Locate the cell with the specified text and output its [X, Y] center coordinate. 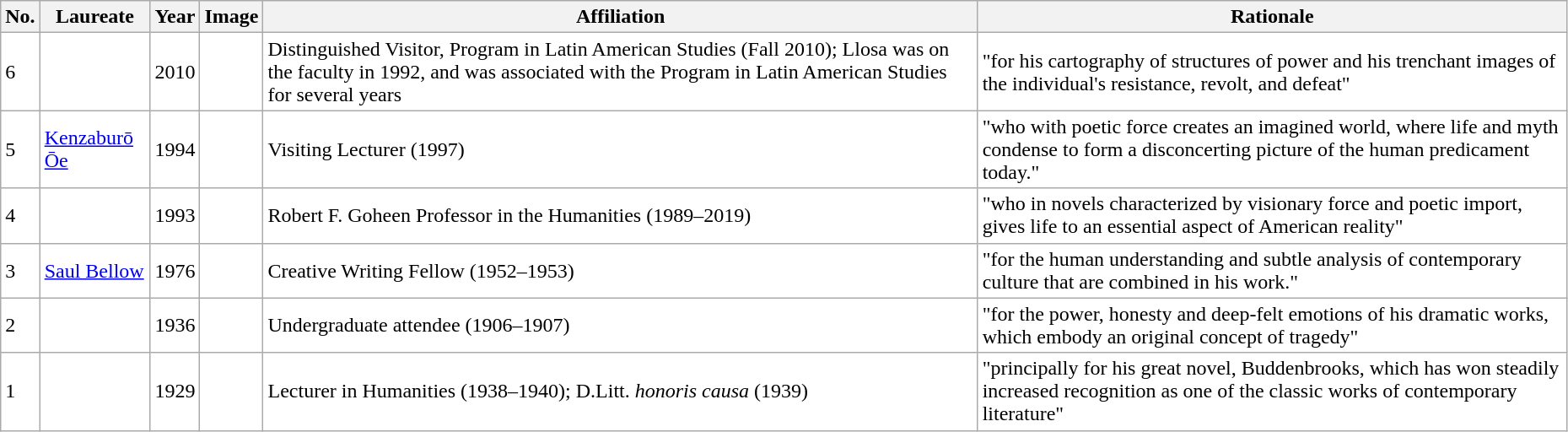
Kenzaburō Ōe [94, 149]
2010 [175, 72]
1936 [175, 326]
Rationale [1272, 17]
"who in novels characterized by visionary force and poetic import, gives life to an essential aspect of American reality" [1272, 216]
Creative Writing Fellow (1952–1953) [621, 270]
"for the power, honesty and deep-felt emotions of his dramatic works, which embody an original concept of tragedy" [1272, 326]
4 [20, 216]
1994 [175, 149]
Saul Bellow [94, 270]
1 [20, 391]
Laureate [94, 17]
2 [20, 326]
1929 [175, 391]
Undergraduate attendee (1906–1907) [621, 326]
Image [231, 17]
"for the human understanding and subtle analysis of contemporary culture that are combined in his work." [1272, 270]
1993 [175, 216]
Lecturer in Humanities (1938–1940); D.Litt. honoris causa (1939) [621, 391]
3 [20, 270]
"for his cartography of structures of power and his trenchant images of the individual's resistance, revolt, and defeat" [1272, 72]
No. [20, 17]
Year [175, 17]
"principally for his great novel, Buddenbrooks, which has won steadily increased recognition as one of the classic works of contemporary literature" [1272, 391]
Affiliation [621, 17]
1976 [175, 270]
Visiting Lecturer (1997) [621, 149]
5 [20, 149]
6 [20, 72]
Robert F. Goheen Professor in the Humanities (1989–2019) [621, 216]
"who with poetic force creates an imagined world, where life and myth condense to form a disconcerting picture of the human predicament today." [1272, 149]
